Search for the cell housing the specified text and yield its [X, Y] center coordinate. 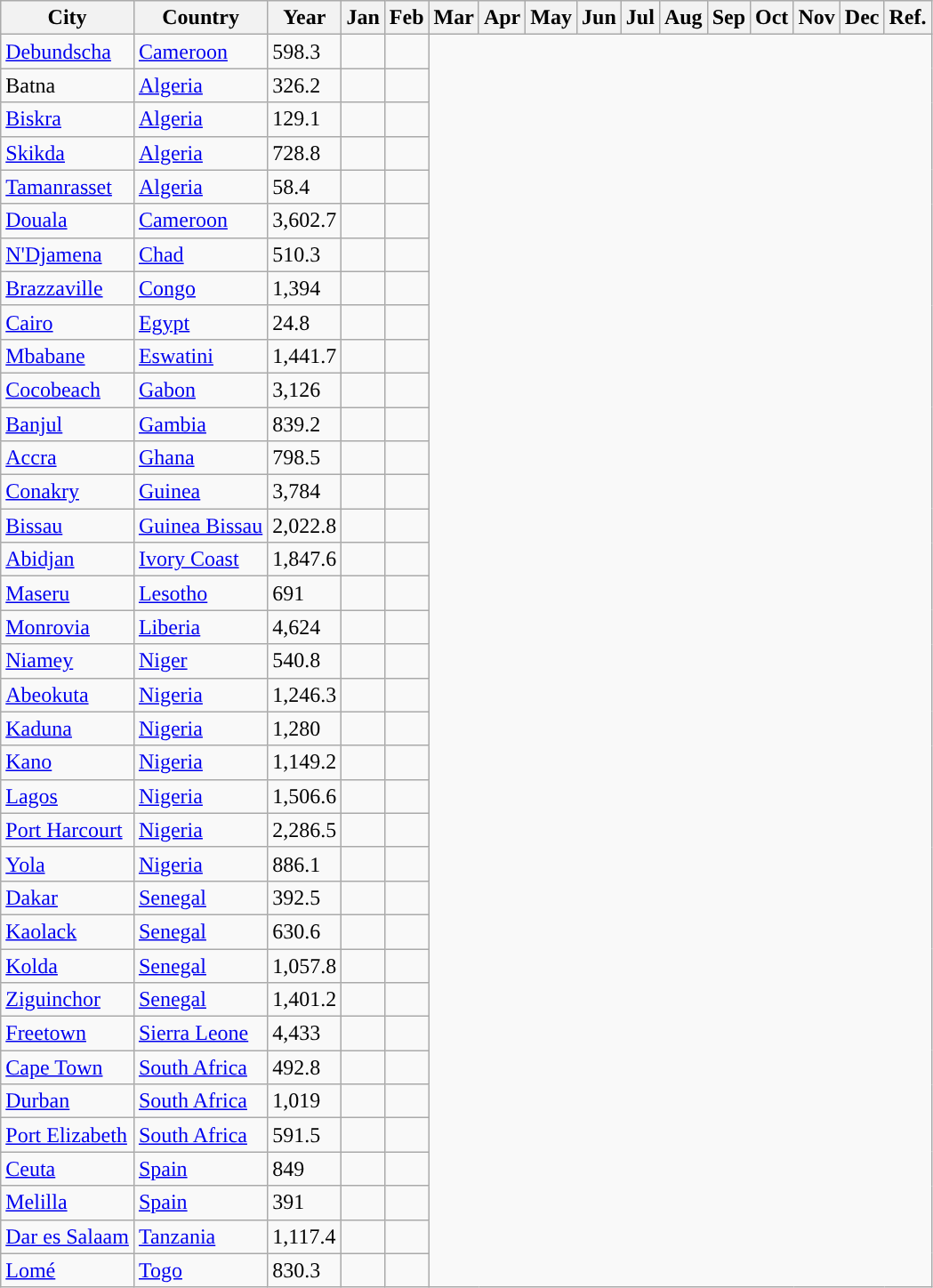
1,401.2 [304, 1000]
N'Djamena [68, 254]
Kano [68, 762]
Skikda [68, 153]
Mbabane [68, 356]
Aug [683, 18]
Abidjan [68, 559]
58.4 [304, 187]
1,847.6 [304, 559]
Accra [68, 458]
Ivory Coast [200, 559]
540.8 [304, 661]
Guinea Bissau [200, 526]
Mar [454, 18]
Country [200, 18]
Cairo [68, 322]
Lesotho [200, 593]
Kaolack [68, 931]
798.5 [304, 458]
3,784 [304, 492]
Tanzania [200, 1236]
Guinea [200, 492]
Lagos [68, 796]
3,602.7 [304, 221]
Egypt [200, 322]
326.2 [304, 85]
1,149.2 [304, 762]
630.6 [304, 931]
2,286.5 [304, 830]
Niamey [68, 661]
Ref. [907, 18]
Gambia [200, 424]
Apr [502, 18]
Abeokuta [68, 695]
Chad [200, 254]
Eswatini [200, 356]
Tamanrasset [68, 187]
Jun [599, 18]
591.5 [304, 1135]
Batna [68, 85]
Jul [640, 18]
Melilla [68, 1203]
Yola [68, 864]
129.1 [304, 119]
Port Elizabeth [68, 1135]
Cape Town [68, 1067]
Maseru [68, 593]
Monrovia [68, 627]
Sep [728, 18]
Durban [68, 1101]
Banjul [68, 424]
3,126 [304, 390]
391 [304, 1203]
830.3 [304, 1270]
598.3 [304, 52]
728.8 [304, 153]
392.5 [304, 898]
Brazzaville [68, 288]
1,057.8 [304, 965]
Oct [772, 18]
1,117.4 [304, 1236]
1,394 [304, 288]
2,022.8 [304, 526]
Ceuta [68, 1169]
691 [304, 593]
Port Harcourt [68, 830]
Ziguinchor [68, 1000]
Dec [862, 18]
1,280 [304, 729]
Jan [363, 18]
Sierra Leone [200, 1034]
Cocobeach [68, 390]
Gabon [200, 390]
1,246.3 [304, 695]
24.8 [304, 322]
Douala [68, 221]
Togo [200, 1270]
510.3 [304, 254]
Dakar [68, 898]
4,433 [304, 1034]
886.1 [304, 864]
849 [304, 1169]
1,441.7 [304, 356]
Ghana [200, 458]
Lomé [68, 1270]
Feb [406, 18]
Dar es Salaam [68, 1236]
Kolda [68, 965]
Liberia [200, 627]
Year [304, 18]
1,506.6 [304, 796]
May [551, 18]
Nov [816, 18]
Bissau [68, 526]
Freetown [68, 1034]
492.8 [304, 1067]
Niger [200, 661]
Congo [200, 288]
1,019 [304, 1101]
Conakry [68, 492]
Biskra [68, 119]
Debundscha [68, 52]
Kaduna [68, 729]
4,624 [304, 627]
839.2 [304, 424]
City [68, 18]
